Pinpoint the cell where the given text exists, returning its [X, Y] midpoint coordinate. 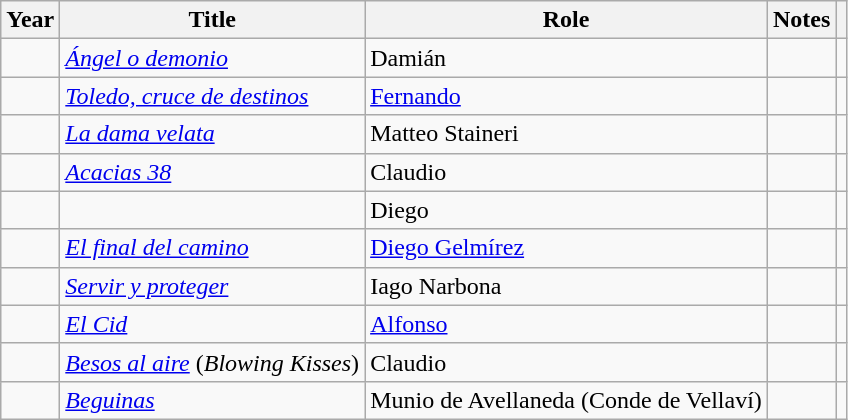
La dama velata [212, 134]
Title [212, 20]
Servir y proteger [212, 286]
El final del camino [212, 248]
Iago Narbona [566, 286]
Role [566, 20]
Year [30, 20]
Toledo, cruce de destinos [212, 96]
Matteo Staineri [566, 134]
Notes [801, 20]
Munio de Avellaneda (Conde de Vellaví) [566, 400]
Diego Gelmírez [566, 248]
Beguinas [212, 400]
Acacias 38 [212, 172]
Alfonso [566, 324]
Ángel o demonio [212, 58]
El Cid [212, 324]
Besos al aire (Blowing Kisses) [212, 362]
Damián [566, 58]
Fernando [566, 96]
Diego [566, 210]
